For the text-containing cell, return its midpoint in (X, Y) coordinate format. 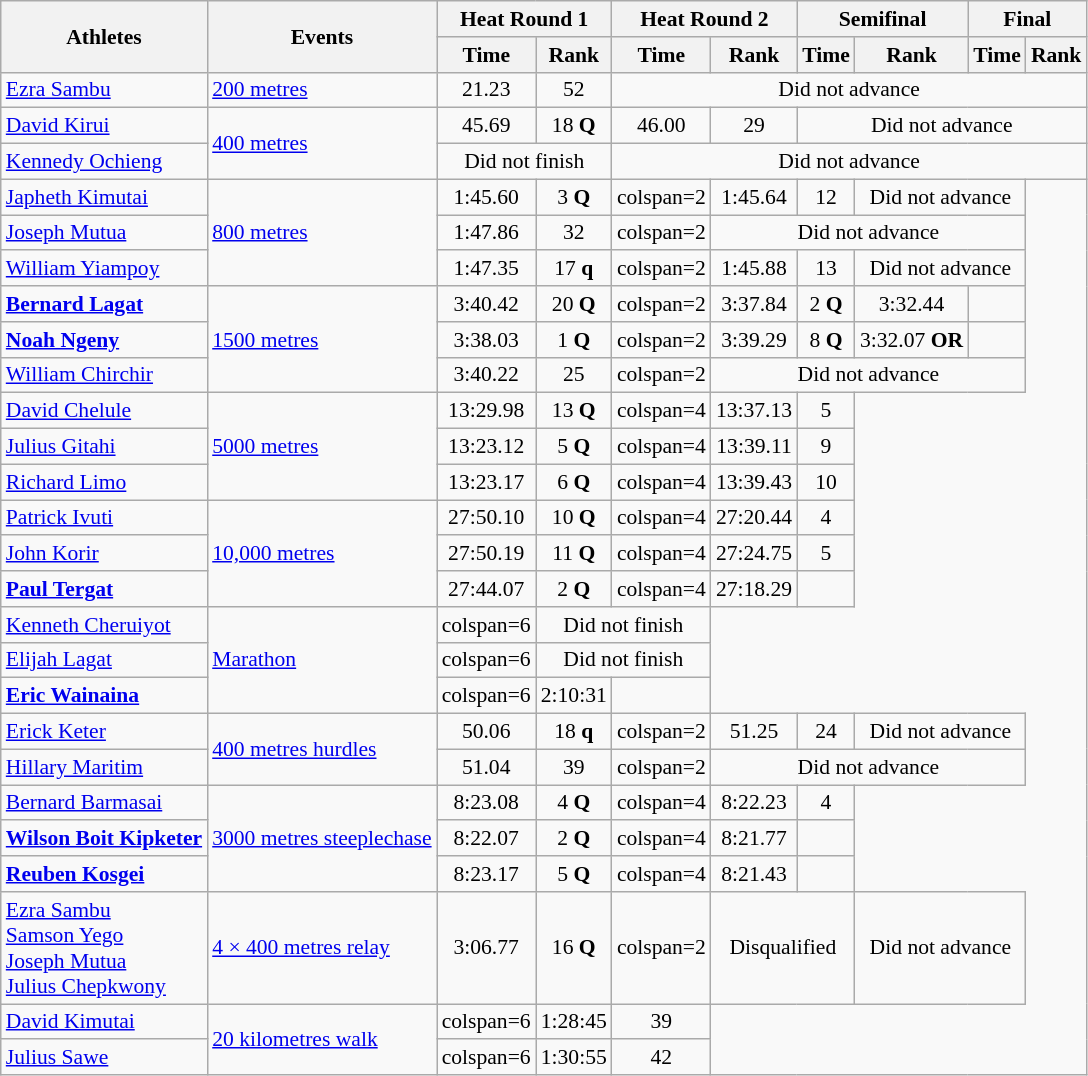
Elijah Lagat (104, 660)
John Korir (104, 554)
3:38.03 (486, 340)
9 (826, 447)
Bernard Barmasai (104, 803)
32 (574, 233)
Heat Round 1 (524, 19)
Final (1027, 19)
27:20.44 (754, 518)
3:40.42 (486, 304)
8:22.23 (754, 803)
2:10:31 (574, 696)
1:47.35 (486, 269)
David Kimutai (104, 1022)
27:24.75 (754, 554)
27:18.29 (754, 589)
25 (574, 375)
13:37.13 (754, 411)
1:30:55 (574, 1058)
David Chelule (104, 411)
3:40.22 (486, 375)
Erick Keter (104, 732)
42 (662, 1058)
1:45.88 (754, 269)
24 (826, 732)
Bernard Lagat (104, 304)
20 Q (574, 304)
4 Q (574, 803)
13:39.11 (754, 447)
13 Q (574, 411)
18 Q (574, 126)
Semifinal (882, 19)
Heat Round 2 (704, 19)
4 × 400 metres relay (322, 948)
45.69 (486, 126)
10,000 metres (322, 554)
8:23.08 (486, 803)
3:32.44 (912, 304)
1:45.60 (486, 197)
3:06.77 (486, 948)
13:23.17 (486, 482)
20 kilometres walk (322, 1040)
8:22.07 (486, 839)
400 metres (322, 144)
Kennedy Ochieng (104, 162)
3:39.29 (754, 340)
1:28:45 (574, 1022)
Patrick Ivuti (104, 518)
Reuben Kosgei (104, 874)
Paul Tergat (104, 589)
Japheth Kimutai (104, 197)
Noah Ngeny (104, 340)
11 Q (574, 554)
6 Q (574, 482)
13 (826, 269)
Richard Limo (104, 482)
10 Q (574, 518)
Joseph Mutua (104, 233)
1:45.64 (754, 197)
David Kirui (104, 126)
8:23.17 (486, 874)
27:50.10 (486, 518)
46.00 (662, 126)
Marathon (322, 660)
Hillary Maritim (104, 767)
3:32.07 OR (912, 340)
1 Q (574, 340)
400 metres hurdles (322, 750)
16 Q (574, 948)
3000 metres steeplechase (322, 838)
27:50.19 (486, 554)
21.23 (486, 90)
Wilson Boit Kipketer (104, 839)
51.25 (754, 732)
800 metres (322, 232)
29 (754, 126)
10 (826, 482)
1:47.86 (486, 233)
Disqualified (783, 948)
52 (574, 90)
Events (322, 36)
Eric Wainaina (104, 696)
Julius Gitahi (104, 447)
Julius Sawe (104, 1058)
3:37.84 (754, 304)
13:23.12 (486, 447)
Ezra SambuSamson YegoJoseph MutuaJulius Chepkwony (104, 948)
12 (826, 197)
Athletes (104, 36)
17 q (574, 269)
Kenneth Cheruiyot (104, 625)
18 q (574, 732)
William Chirchir (104, 375)
8 Q (826, 340)
200 metres (322, 90)
8:21.77 (754, 839)
13:29.98 (486, 411)
50.06 (486, 732)
1500 metres (322, 340)
8:21.43 (754, 874)
27:44.07 (486, 589)
51.04 (486, 767)
William Yiampoy (104, 269)
Ezra Sambu (104, 90)
5000 metres (322, 446)
13:39.43 (754, 482)
3 Q (574, 197)
